Identify which cell holds the provided text, then report its (X, Y) central coordinate. 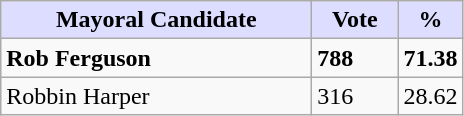
% (430, 20)
71.38 (430, 58)
Mayoral Candidate (156, 20)
Vote (355, 20)
788 (355, 58)
28.62 (430, 96)
Rob Ferguson (156, 58)
Robbin Harper (156, 96)
316 (355, 96)
